Detect which cell encompasses the target text, then output its [x, y] center coordinate. 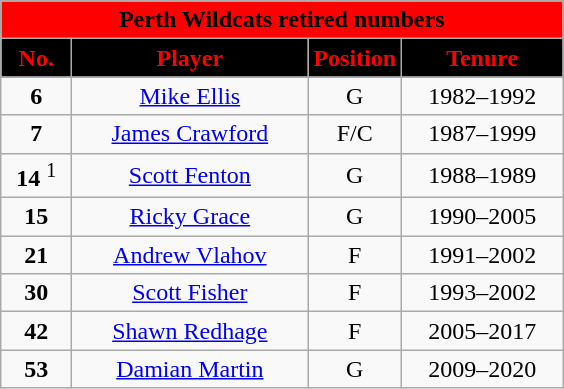
1987–1999 [482, 134]
Shawn Redhage [190, 331]
Ricky Grace [190, 217]
7 [36, 134]
2005–2017 [482, 331]
14 1 [36, 176]
F/C [355, 134]
No. [36, 58]
Damian Martin [190, 369]
30 [36, 293]
Scott Fisher [190, 293]
42 [36, 331]
1990–2005 [482, 217]
1993–2002 [482, 293]
Scott Fenton [190, 176]
Perth Wildcats retired numbers [282, 20]
53 [36, 369]
Mike Ellis [190, 96]
21 [36, 255]
Andrew Vlahov [190, 255]
Position [355, 58]
15 [36, 217]
James Crawford [190, 134]
2009–2020 [482, 369]
6 [36, 96]
1982–1992 [482, 96]
Player [190, 58]
1988–1989 [482, 176]
Tenure [482, 58]
1991–2002 [482, 255]
